Scan for the cell matching the given text and deliver its [x, y] coordinate at center. 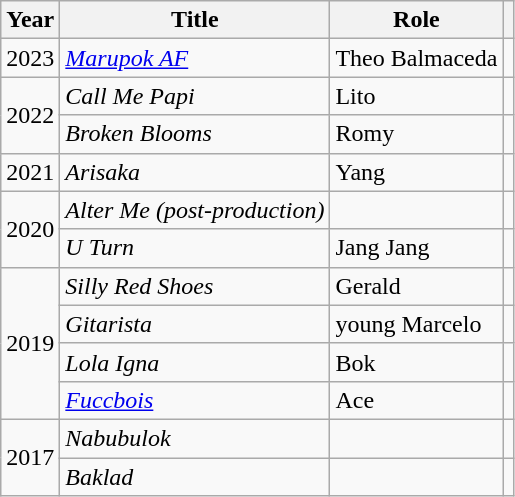
2019 [30, 343]
Lito [416, 96]
Role [416, 20]
Marupok AF [195, 58]
Title [195, 20]
Broken Blooms [195, 134]
Romy [416, 134]
Call Me Papi [195, 96]
Arisaka [195, 172]
Nabubulok [195, 438]
Gitarista [195, 324]
Year [30, 20]
2021 [30, 172]
Jang Jang [416, 248]
Ace [416, 400]
Gerald [416, 286]
young Marcelo [416, 324]
Bok [416, 362]
2022 [30, 115]
U Turn [195, 248]
Silly Red Shoes [195, 286]
Fuccbois [195, 400]
2023 [30, 58]
Theo Balmaceda [416, 58]
2020 [30, 229]
Lola Igna [195, 362]
Baklad [195, 477]
Yang [416, 172]
Alter Me (post-production) [195, 210]
2017 [30, 457]
